Determine the [x, y] coordinate at the center of the cell enclosing the given text.  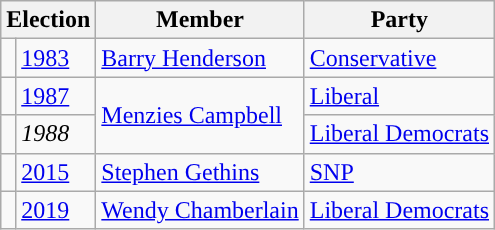
Conservative [399, 58]
Menzies Campbell [200, 115]
2019 [56, 210]
Liberal [399, 96]
Stephen Gethins [200, 172]
2015 [56, 172]
Election [48, 20]
SNP [399, 172]
Member [200, 20]
1988 [56, 134]
Party [399, 20]
1987 [56, 96]
Wendy Chamberlain [200, 210]
1983 [56, 58]
Barry Henderson [200, 58]
